Return (x, y) of the center of cell containing provided text 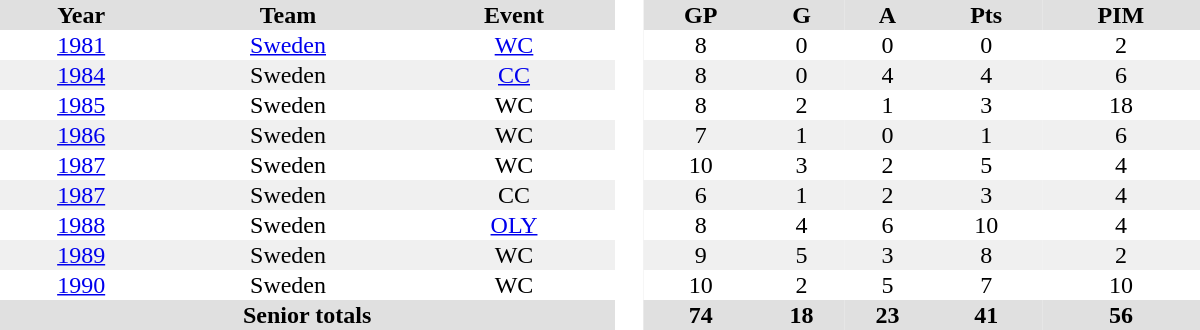
Team (288, 15)
Pts (986, 15)
A (887, 15)
Event (514, 15)
PIM (1121, 15)
1984 (81, 75)
1990 (81, 285)
41 (986, 315)
G (802, 15)
9 (701, 255)
Year (81, 15)
1981 (81, 45)
1985 (81, 105)
1988 (81, 225)
OLY (514, 225)
23 (887, 315)
74 (701, 315)
Senior totals (307, 315)
56 (1121, 315)
1989 (81, 255)
GP (701, 15)
1986 (81, 135)
